Extract the [X, Y] coordinate from the center of the cell holding the provided text.  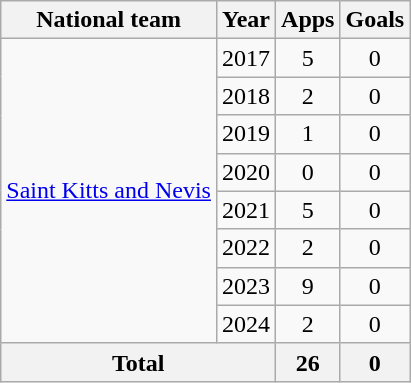
2024 [246, 324]
1 [308, 134]
9 [308, 286]
2017 [246, 58]
26 [308, 362]
Saint Kitts and Nevis [109, 191]
Total [138, 362]
Year [246, 20]
2022 [246, 248]
Goals [375, 20]
2018 [246, 96]
Apps [308, 20]
2019 [246, 134]
National team [109, 20]
2023 [246, 286]
2020 [246, 172]
2021 [246, 210]
